From the cell containing the given text, extract its center point as (x, y) coordinate. 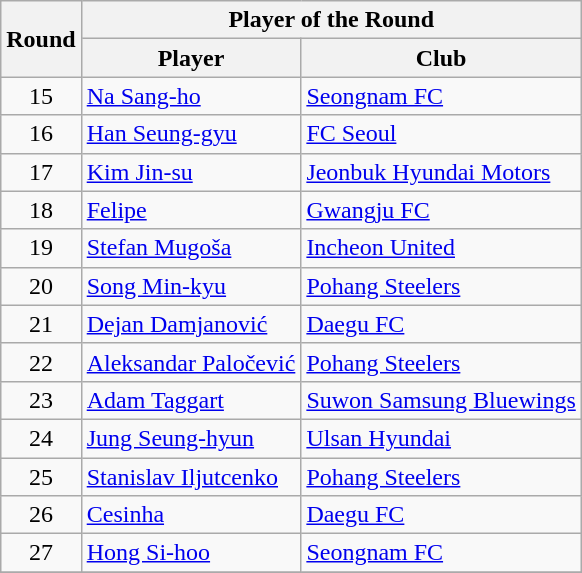
Aleksandar Paločević (191, 362)
20 (41, 286)
Na Sang-ho (191, 96)
23 (41, 400)
Player of the Round (331, 20)
Jung Seung-hyun (191, 438)
Suwon Samsung Bluewings (441, 400)
Player (191, 58)
Cesinha (191, 515)
Ulsan Hyundai (441, 438)
Hong Si-hoo (191, 553)
Song Min-kyu (191, 286)
Han Seung-gyu (191, 134)
15 (41, 96)
Adam Taggart (191, 400)
Jeonbuk Hyundai Motors (441, 172)
21 (41, 324)
Round (41, 39)
22 (41, 362)
Dejan Damjanović (191, 324)
19 (41, 248)
Stanislav Iljutcenko (191, 477)
FC Seoul (441, 134)
18 (41, 210)
16 (41, 134)
Kim Jin-su (191, 172)
25 (41, 477)
Gwangju FC (441, 210)
Incheon United (441, 248)
27 (41, 553)
Felipe (191, 210)
Stefan Mugoša (191, 248)
Club (441, 58)
24 (41, 438)
26 (41, 515)
17 (41, 172)
